Pinpoint the cell where the given text exists, returning its (X, Y) midpoint coordinate. 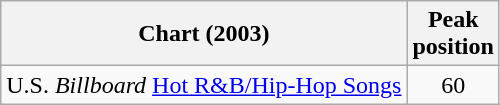
60 (453, 85)
U.S. Billboard Hot R&B/Hip-Hop Songs (204, 85)
Peakposition (453, 34)
Chart (2003) (204, 34)
